Capture the cell that displays the provided text and extract its (X, Y) central coordinate. 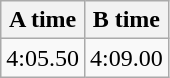
A time (43, 20)
B time (126, 20)
4:09.00 (126, 58)
4:05.50 (43, 58)
